Scan for the cell matching the given text and deliver its [X, Y] coordinate at center. 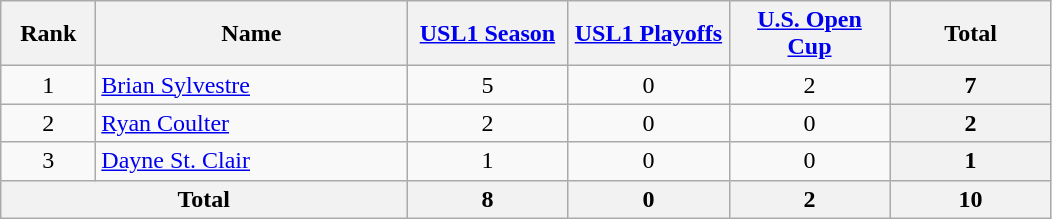
8 [488, 199]
USL1 Season [488, 34]
Dayne St. Clair [252, 161]
Rank [48, 34]
U.S. Open Cup [810, 34]
Name [252, 34]
3 [48, 161]
USL1 Playoffs [648, 34]
Ryan Coulter [252, 123]
Brian Sylvestre [252, 85]
5 [488, 85]
10 [970, 199]
7 [970, 85]
